Return [X, Y] of the center of cell containing provided text 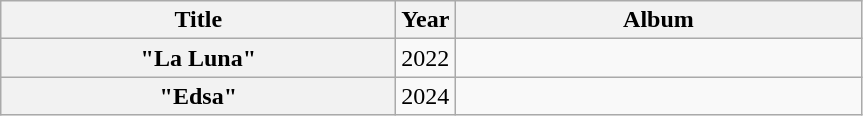
Album [658, 20]
2024 [426, 96]
"La Luna" [198, 58]
Title [198, 20]
2022 [426, 58]
"Edsa" [198, 96]
Year [426, 20]
